From the cell containing the given text, extract its center point as [x, y] coordinate. 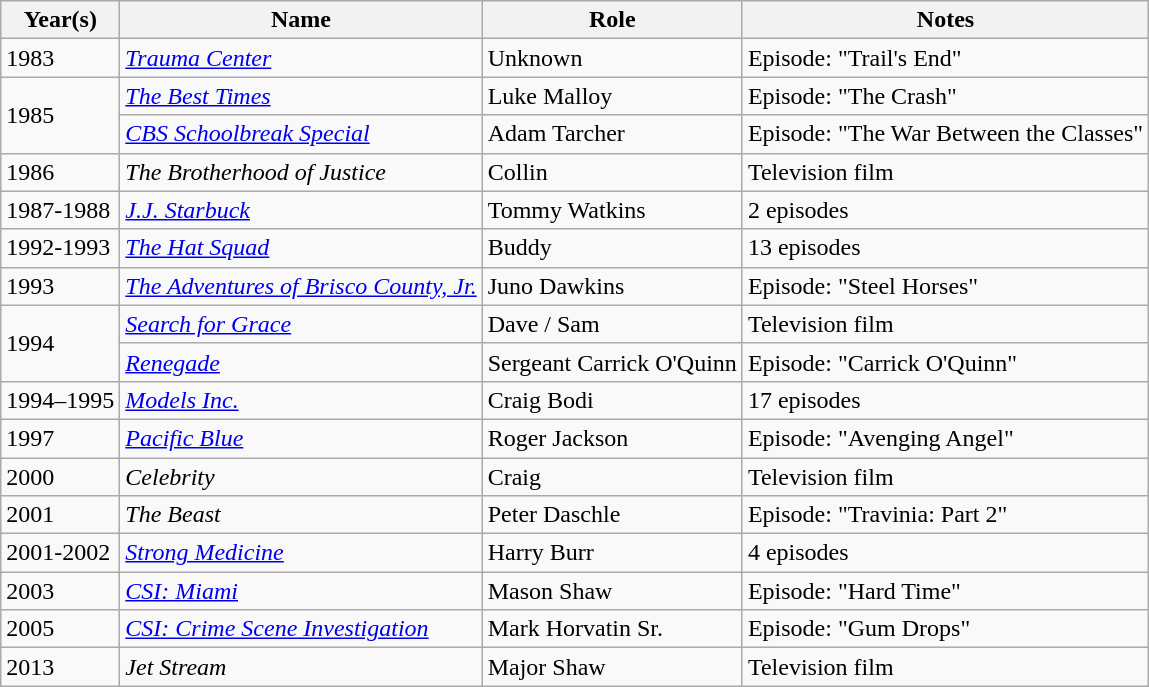
Major Shaw [612, 667]
Episode: "Travinia: Part 2" [945, 515]
Episode: "Gum Drops" [945, 629]
Collin [612, 172]
Tommy Watkins [612, 210]
The Best Times [301, 96]
17 episodes [945, 400]
J.J. Starbuck [301, 210]
Luke Malloy [612, 96]
1997 [60, 438]
1985 [60, 115]
CSI: Miami [301, 591]
Episode: "Trail's End" [945, 58]
Trauma Center [301, 58]
Strong Medicine [301, 553]
2013 [60, 667]
Role [612, 20]
Craig Bodi [612, 400]
Jet Stream [301, 667]
1994 [60, 343]
4 episodes [945, 553]
Harry Burr [612, 553]
Year(s) [60, 20]
13 episodes [945, 248]
Dave / Sam [612, 324]
CBS Schoolbreak Special [301, 134]
Adam Tarcher [612, 134]
Episode: "Hard Time" [945, 591]
1986 [60, 172]
The Brotherhood of Justice [301, 172]
Peter Daschle [612, 515]
Unknown [612, 58]
2005 [60, 629]
Episode: "Carrick O'Quinn" [945, 362]
Notes [945, 20]
1983 [60, 58]
1994–1995 [60, 400]
1992-1993 [60, 248]
Sergeant Carrick O'Quinn [612, 362]
2001 [60, 515]
Renegade [301, 362]
Episode: "Avenging Angel" [945, 438]
Buddy [612, 248]
2 episodes [945, 210]
2003 [60, 591]
Models Inc. [301, 400]
Episode: "The War Between the Classes" [945, 134]
Search for Grace [301, 324]
2001-2002 [60, 553]
The Adventures of Brisco County, Jr. [301, 286]
1993 [60, 286]
Roger Jackson [612, 438]
CSI: Crime Scene Investigation [301, 629]
Mason Shaw [612, 591]
Name [301, 20]
Craig [612, 477]
1987-1988 [60, 210]
The Beast [301, 515]
Pacific Blue [301, 438]
Episode: "The Crash" [945, 96]
Celebrity [301, 477]
Juno Dawkins [612, 286]
Mark Horvatin Sr. [612, 629]
The Hat Squad [301, 248]
Episode: "Steel Horses" [945, 286]
2000 [60, 477]
